Locate the cell with the specified text and output its (x, y) center coordinate. 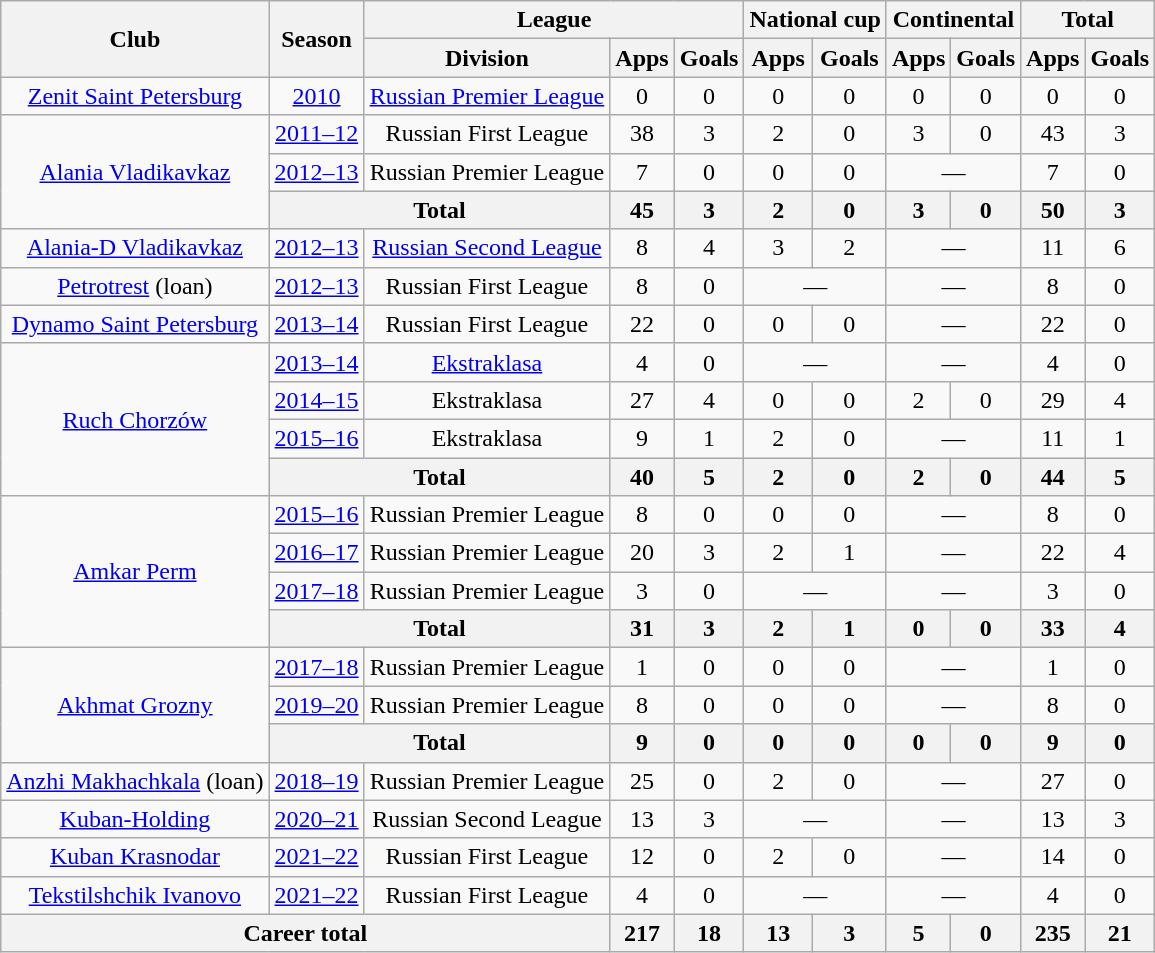
235 (1053, 933)
14 (1053, 857)
Amkar Perm (135, 572)
40 (642, 477)
Petrotrest (loan) (135, 286)
Career total (306, 933)
2019–20 (316, 705)
2018–19 (316, 781)
45 (642, 210)
18 (709, 933)
12 (642, 857)
Ruch Chorzów (135, 419)
Alania-D Vladikavkaz (135, 248)
21 (1120, 933)
Season (316, 39)
20 (642, 553)
6 (1120, 248)
29 (1053, 400)
Tekstilshchik Ivanovo (135, 895)
Akhmat Grozny (135, 705)
Kuban Krasnodar (135, 857)
31 (642, 629)
Club (135, 39)
217 (642, 933)
Zenit Saint Petersburg (135, 96)
43 (1053, 134)
33 (1053, 629)
2020–21 (316, 819)
League (554, 20)
Continental (953, 20)
2010 (316, 96)
44 (1053, 477)
25 (642, 781)
Kuban-Holding (135, 819)
2016–17 (316, 553)
50 (1053, 210)
National cup (815, 20)
2011–12 (316, 134)
Dynamo Saint Petersburg (135, 324)
Alania Vladikavkaz (135, 172)
Division (487, 58)
38 (642, 134)
2014–15 (316, 400)
Anzhi Makhachkala (loan) (135, 781)
